Return (X, Y) of the center of cell containing provided text 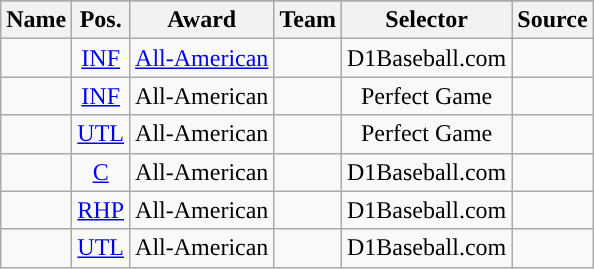
Pos. (101, 20)
C (101, 172)
RHP (101, 210)
Award (202, 20)
Team (308, 20)
Source (552, 20)
Selector (426, 20)
Name (36, 20)
